Return (x, y) of the center of cell containing provided text 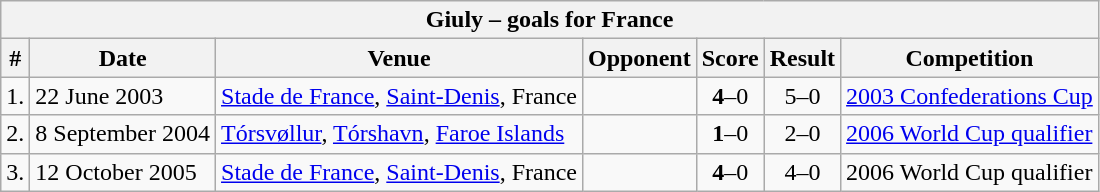
Date (123, 58)
1–0 (730, 134)
# (16, 58)
5–0 (802, 96)
Giuly – goals for France (550, 20)
Venue (400, 58)
3. (16, 172)
22 June 2003 (123, 96)
2003 Confederations Cup (970, 96)
Opponent (639, 58)
Score (730, 58)
12 October 2005 (123, 172)
2–0 (802, 134)
2. (16, 134)
1. (16, 96)
Result (802, 58)
Tórsvøllur, Tórshavn, Faroe Islands (400, 134)
Competition (970, 58)
8 September 2004 (123, 134)
